Locate the cell with the specified text and output its (X, Y) center coordinate. 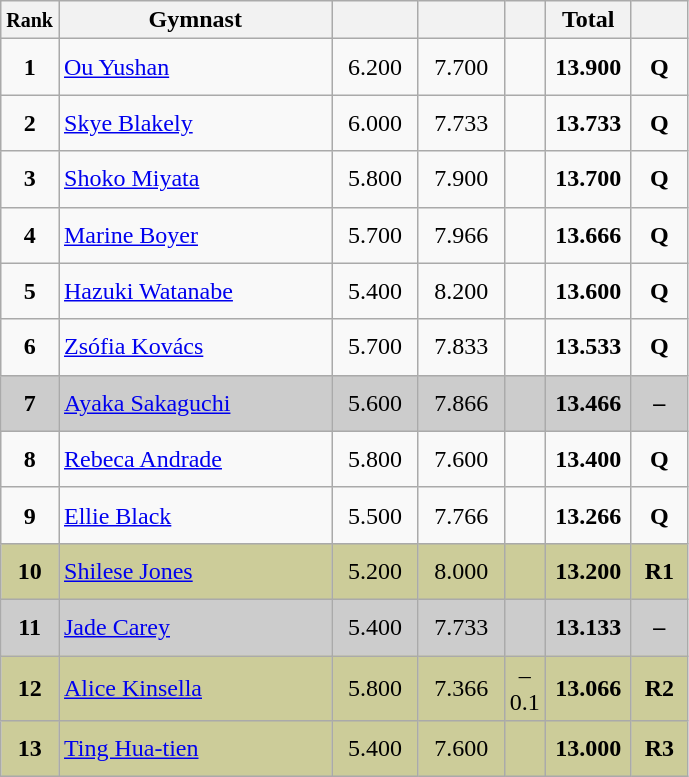
6 (30, 347)
7.833 (461, 347)
8 (30, 459)
13.533 (588, 347)
Total (588, 20)
13.900 (588, 67)
5.200 (375, 571)
13.133 (588, 627)
Hazuki Watanabe (195, 291)
5 (30, 291)
Rebeca Andrade (195, 459)
Ou Yushan (195, 67)
Ayaka Sakaguchi (195, 403)
–0.1 (524, 688)
R2 (659, 688)
R1 (659, 571)
13 (30, 749)
Ellie Black (195, 515)
7.700 (461, 67)
13.666 (588, 235)
7.900 (461, 179)
Shilese Jones (195, 571)
8.000 (461, 571)
13.600 (588, 291)
13.200 (588, 571)
Shoko Miyata (195, 179)
6.000 (375, 123)
1 (30, 67)
R3 (659, 749)
13.266 (588, 515)
13.733 (588, 123)
Marine Boyer (195, 235)
Ting Hua-tien (195, 749)
Skye Blakely (195, 123)
Jade Carey (195, 627)
13.400 (588, 459)
8.200 (461, 291)
11 (30, 627)
7 (30, 403)
7.766 (461, 515)
4 (30, 235)
6.200 (375, 67)
13.066 (588, 688)
Gymnast (195, 20)
13.466 (588, 403)
10 (30, 571)
7.966 (461, 235)
7.866 (461, 403)
5.500 (375, 515)
12 (30, 688)
13.700 (588, 179)
9 (30, 515)
Alice Kinsella (195, 688)
5.600 (375, 403)
3 (30, 179)
2 (30, 123)
7.366 (461, 688)
Rank (30, 20)
Zsófia Kovács (195, 347)
13.000 (588, 749)
